Capture the cell that displays the provided text and extract its (x, y) central coordinate. 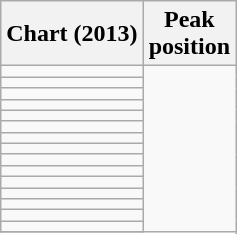
Peakposition (189, 34)
Chart (2013) (72, 34)
